Identify which cell holds the provided text, then report its (X, Y) central coordinate. 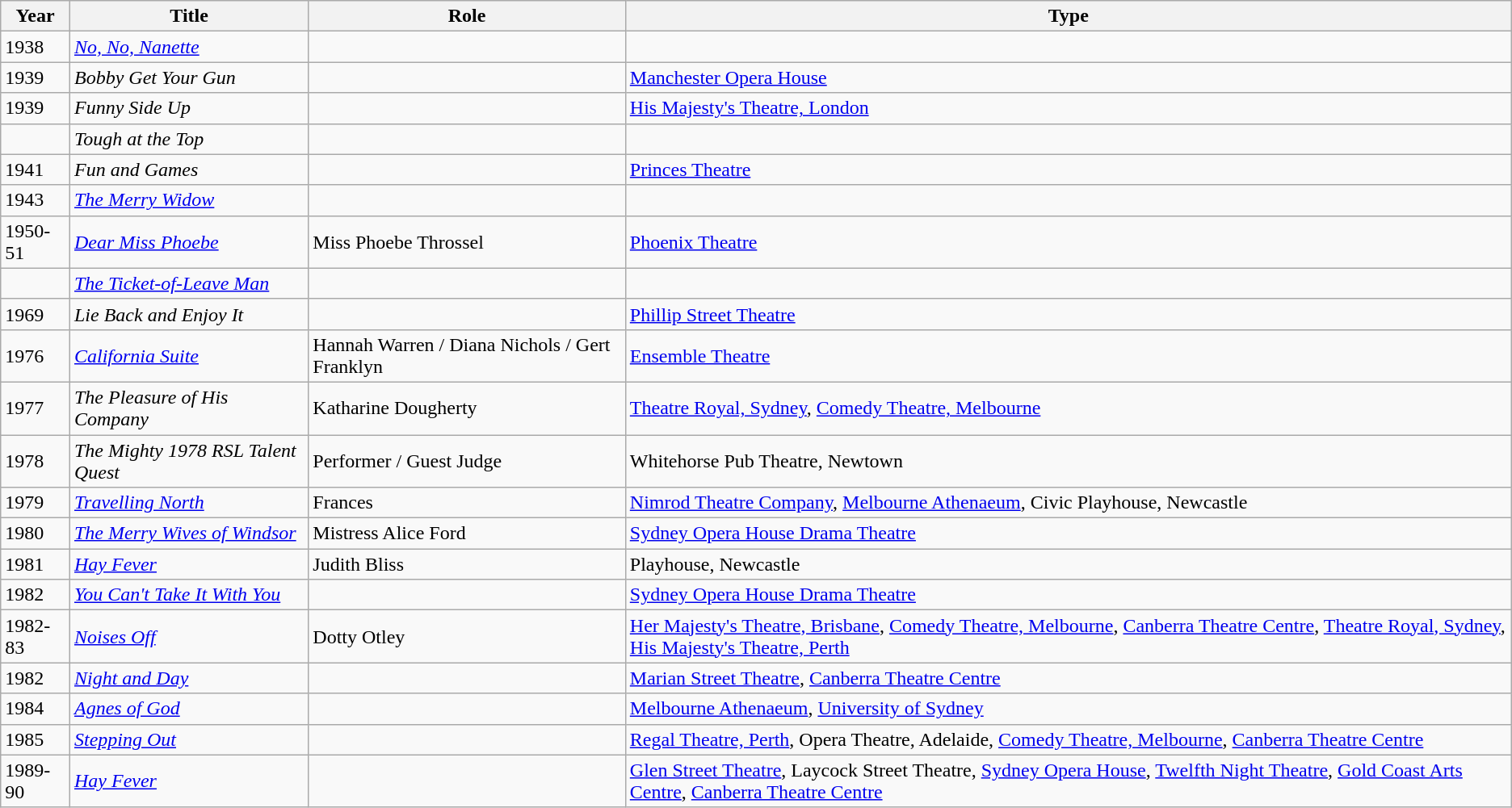
1977 (36, 408)
Marian Street Theatre, Canberra Theatre Centre (1068, 678)
The Merry Wives of Windsor (189, 534)
The Mighty 1978 RSL Talent Quest (189, 460)
His Majesty's Theatre, London (1068, 108)
1976 (36, 355)
Night and Day (189, 678)
1984 (36, 709)
Tough at the Top (189, 139)
1941 (36, 170)
Travelling North (189, 503)
1969 (36, 314)
Frances (467, 503)
1978 (36, 460)
Agnes of God (189, 709)
Judith Bliss (467, 564)
Theatre Royal, Sydney, Comedy Theatre, Melbourne (1068, 408)
Dear Miss Phoebe (189, 242)
Ensemble Theatre (1068, 355)
1982-83 (36, 636)
Year (36, 16)
Playhouse, Newcastle (1068, 564)
1979 (36, 503)
Mistress Alice Ford (467, 534)
Bobby Get Your Gun (189, 77)
Katharine Dougherty (467, 408)
1950-51 (36, 242)
Her Majesty's Theatre, Brisbane, Comedy Theatre, Melbourne, Canberra Theatre Centre, Theatre Royal, Sydney, His Majesty's Theatre, Perth (1068, 636)
Fun and Games (189, 170)
Melbourne Athenaeum, University of Sydney (1068, 709)
1981 (36, 564)
Role (467, 16)
1989-90 (36, 781)
Phillip Street Theatre (1068, 314)
Regal Theatre, Perth, Opera Theatre, Adelaide, Comedy Theatre, Melbourne, Canberra Theatre Centre (1068, 739)
Nimrod Theatre Company, Melbourne Athenaeum, Civic Playhouse, Newcastle (1068, 503)
Title (189, 16)
Manchester Opera House (1068, 77)
Phoenix Theatre (1068, 242)
1985 (36, 739)
Whitehorse Pub Theatre, Newtown (1068, 460)
You Can't Take It With You (189, 595)
Type (1068, 16)
1980 (36, 534)
1938 (36, 47)
The Merry Widow (189, 200)
California Suite (189, 355)
The Pleasure of His Company (189, 408)
Noises Off (189, 636)
Funny Side Up (189, 108)
Performer / Guest Judge (467, 460)
Stepping Out (189, 739)
Miss Phoebe Throssel (467, 242)
Glen Street Theatre, Laycock Street Theatre, Sydney Opera House, Twelfth Night Theatre, Gold Coast Arts Centre, Canberra Theatre Centre (1068, 781)
No, No, Nanette (189, 47)
Lie Back and Enjoy It (189, 314)
Hannah Warren / Diana Nichols / Gert Franklyn (467, 355)
1943 (36, 200)
Dotty Otley (467, 636)
The Ticket-of-Leave Man (189, 283)
Princes Theatre (1068, 170)
